Scan for the cell matching the given text and deliver its [x, y] coordinate at center. 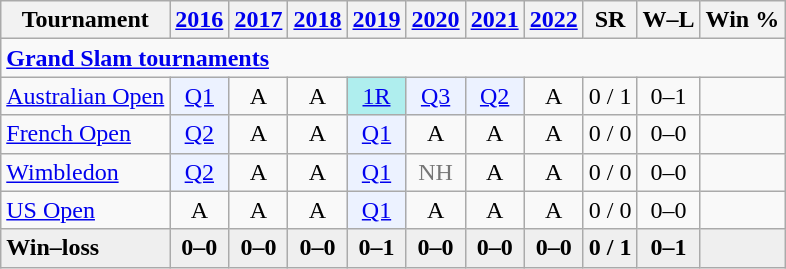
1R [376, 96]
2019 [376, 20]
2021 [494, 20]
Q3 [436, 96]
2020 [436, 20]
2017 [258, 20]
Win % [742, 20]
Grand Slam tournaments [393, 58]
2016 [200, 20]
W–L [668, 20]
2018 [318, 20]
Australian Open [86, 96]
US Open [86, 210]
Wimbledon [86, 172]
Win–loss [86, 248]
2022 [554, 20]
SR [610, 20]
French Open [86, 134]
NH [436, 172]
Tournament [86, 20]
